Return (x, y) of the center of cell containing provided text 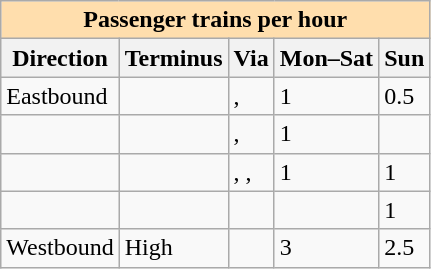
Via (251, 58)
Terminus (174, 58)
Eastbound (60, 96)
3 (326, 248)
Westbound (60, 248)
0.5 (404, 96)
Sun (404, 58)
High (174, 248)
, , (251, 172)
Mon–Sat (326, 58)
Passenger trains per hour (216, 20)
2.5 (404, 248)
Direction (60, 58)
